Return (X, Y) of the center of cell containing provided text 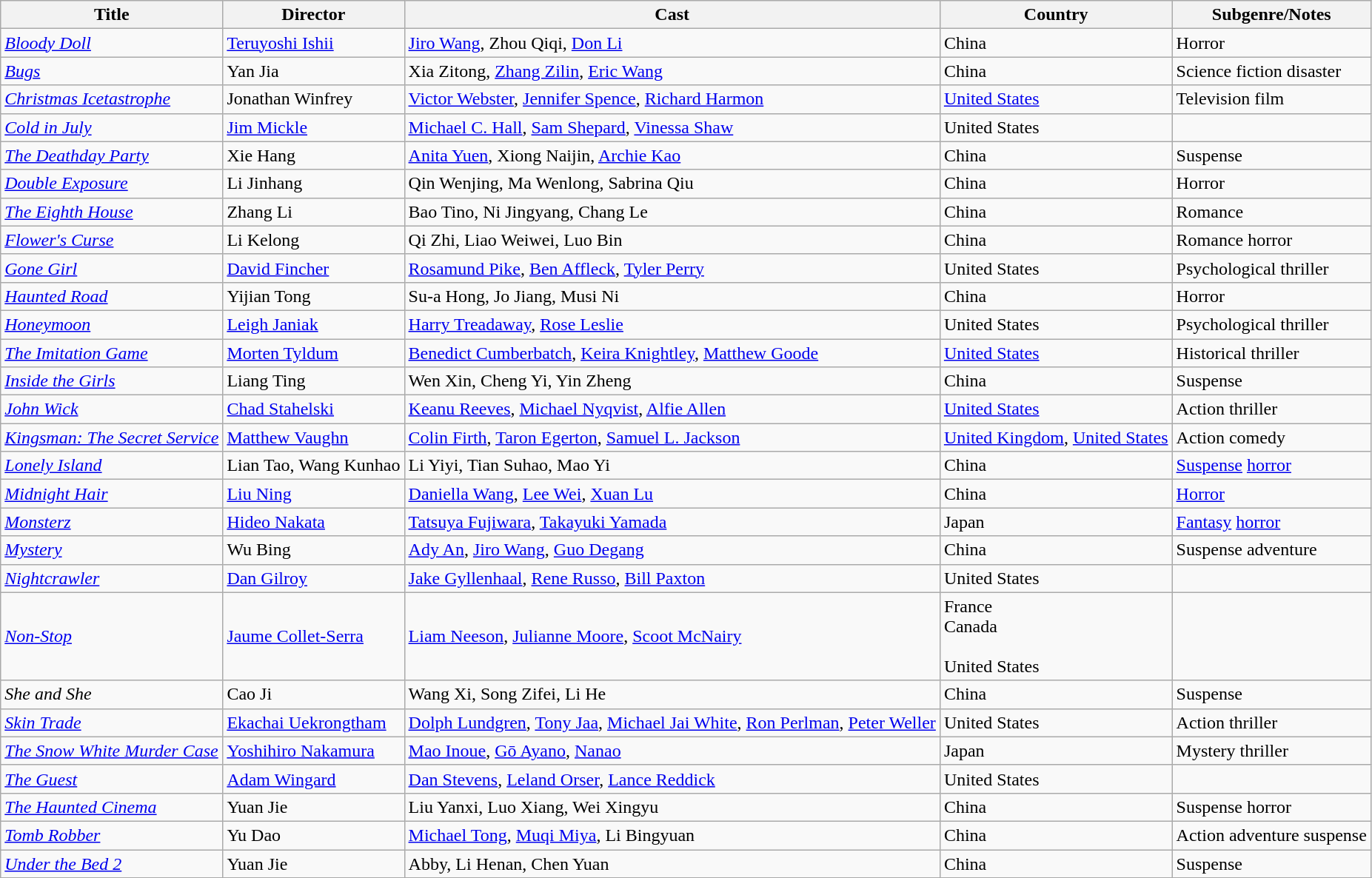
Cold in July (112, 127)
Leigh Janiak (314, 324)
The Eighth House (112, 212)
Kingsman: The Secret Service (112, 438)
Country (1056, 15)
Haunted Road (112, 296)
Liu Ning (314, 494)
Subgenre/Notes (1271, 15)
Action comedy (1271, 438)
Wang Xi, Song Zifei, Li He (672, 694)
Liang Ting (314, 381)
Romance horror (1271, 240)
The Guest (112, 779)
Inside the Girls (112, 381)
Director (314, 15)
Lian Tao, Wang Kunhao (314, 466)
Colin Firth, Taron Egerton, Samuel L. Jackson (672, 438)
She and She (112, 694)
Adam Wingard (314, 779)
Michael Tong, Muqi Miya, Li Bingyuan (672, 835)
Morten Tyldum (314, 353)
Benedict Cumberbatch, Keira Knightley, Matthew Goode (672, 353)
Abby, Li Henan, Chen Yuan (672, 864)
Cast (672, 15)
Mystery (112, 550)
Tomb Robber (112, 835)
Jim Mickle (314, 127)
Su-a Hong, Jo Jiang, Musi Ni (672, 296)
Daniella Wang, Lee Wei, Xuan Lu (672, 494)
David Fincher (314, 268)
Hideo Nakata (314, 522)
Honeymoon (112, 324)
Wen Xin, Cheng Yi, Yin Zheng (672, 381)
The Deathday Party (112, 155)
Michael C. Hall, Sam Shepard, Vinessa Shaw (672, 127)
Romance (1271, 212)
Dan Gilroy (314, 578)
Gone Girl (112, 268)
Qi Zhi, Liao Weiwei, Luo Bin (672, 240)
Ady An, Jiro Wang, Guo Degang (672, 550)
Bao Tino, Ni Jingyang, Chang Le (672, 212)
Monsterz (112, 522)
Xia Zitong, Zhang Zilin, Eric Wang (672, 71)
Anita Yuen, Xiong Naijin, Archie Kao (672, 155)
Teruyoshi Ishii (314, 43)
Bugs (112, 71)
Midnight Hair (112, 494)
John Wick (112, 409)
Keanu Reeves, Michael Nyqvist, Alfie Allen (672, 409)
Nightcrawler (112, 578)
Cao Ji (314, 694)
Xie Hang (314, 155)
Television film (1271, 99)
Suspense adventure (1271, 550)
Dan Stevens, Leland Orser, Lance Reddick (672, 779)
Ekachai Uekrongtham (314, 723)
Liu Yanxi, Luo Xiang, Wei Xingyu (672, 807)
Qin Wenjing, Ma Wenlong, Sabrina Qiu (672, 184)
Mao Inoue, Gō Ayano, Nanao (672, 751)
Liam Neeson, Julianne Moore, Scoot McNairy (672, 637)
Jiro Wang, Zhou Qiqi, Don Li (672, 43)
Action adventure suspense (1271, 835)
The Imitation Game (112, 353)
FranceCanadaUnited States (1056, 637)
Title (112, 15)
Yu Dao (314, 835)
Under the Bed 2 (112, 864)
Zhang Li (314, 212)
Tatsuya Fujiwara, Takayuki Yamada (672, 522)
Yijian Tong (314, 296)
Science fiction disaster (1271, 71)
Rosamund Pike, Ben Affleck, Tyler Perry (672, 268)
Dolph Lundgren, Tony Jaa, Michael Jai White, Ron Perlman, Peter Weller (672, 723)
Skin Trade (112, 723)
Flower's Curse (112, 240)
Historical thriller (1271, 353)
Yan Jia (314, 71)
Jonathan Winfrey (314, 99)
Mystery thriller (1271, 751)
Yoshihiro Nakamura (314, 751)
Non-Stop (112, 637)
Jake Gyllenhaal, Rene Russo, Bill Paxton (672, 578)
Jaume Collet-Serra (314, 637)
Christmas Icetastrophe (112, 99)
Matthew Vaughn (314, 438)
The Snow White Murder Case (112, 751)
The Haunted Cinema (112, 807)
United Kingdom, United States (1056, 438)
Victor Webster, Jennifer Spence, Richard Harmon (672, 99)
Li Kelong (314, 240)
Double Exposure (112, 184)
Wu Bing (314, 550)
Li Yiyi, Tian Suhao, Mao Yi (672, 466)
Lonely Island (112, 466)
Harry Treadaway, Rose Leslie (672, 324)
Li Jinhang (314, 184)
Bloody Doll (112, 43)
Chad Stahelski (314, 409)
Fantasy horror (1271, 522)
